Output the [X, Y] coordinate of the center of the cell containing the given text.  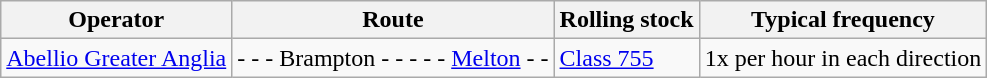
Abellio Greater Anglia [116, 58]
Route [393, 20]
Rolling stock [626, 20]
Operator [116, 20]
1x per hour in each direction [843, 58]
Class 755 [626, 58]
- - - Brampton - - - - - Melton - - [393, 58]
Typical frequency [843, 20]
